Output the (x, y) coordinate of the center of the cell containing the given text.  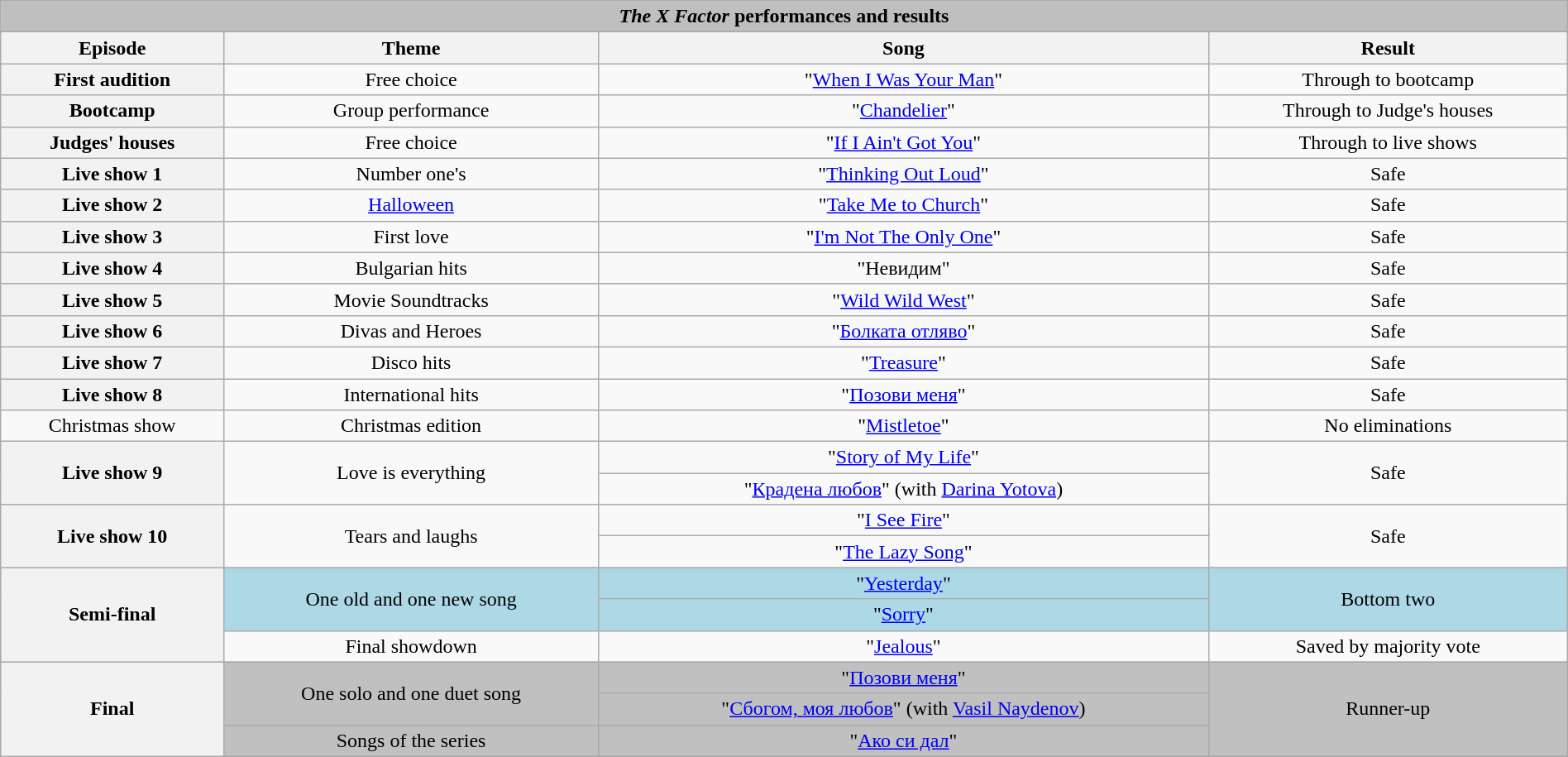
First love (412, 237)
Songs of the series (412, 740)
Christmas edition (412, 426)
Disco hits (412, 362)
"I See Fire" (904, 520)
Bottom two (1388, 599)
Through to Judge's houses (1388, 111)
"The Lazy Song" (904, 552)
"Thinking Out Loud" (904, 174)
Number one's (412, 174)
Through to bootcamp (1388, 79)
"Ако си дал" (904, 740)
"Jealous" (904, 646)
Final showdown (412, 646)
Bulgarian hits (412, 268)
No eliminations (1388, 426)
"Wild Wild West" (904, 299)
Halloween (412, 205)
Live show 3 (112, 237)
Result (1388, 48)
First audition (112, 79)
"Крадена любов" (with Darina Yotova) (904, 489)
Runner-up (1388, 709)
Judges' houses (112, 142)
Song (904, 48)
Episode (112, 48)
Divas and Heroes (412, 331)
Theme (412, 48)
"Chandelier" (904, 111)
"Невидим" (904, 268)
"Mistletoe" (904, 426)
"If I Ain't Got You" (904, 142)
"Story of My Life" (904, 458)
One old and one new song (412, 599)
"I'm Not The Only One" (904, 237)
Live show 9 (112, 473)
Final (112, 709)
Live show 5 (112, 299)
"Take Me to Church" (904, 205)
Movie Soundtracks (412, 299)
Saved by majority vote (1388, 646)
"Yesterday" (904, 583)
Semi-final (112, 615)
Through to live shows (1388, 142)
"Болката отляво" (904, 331)
"Sorry" (904, 615)
"Treasure" (904, 362)
Live show 4 (112, 268)
Live show 8 (112, 395)
Bootcamp (112, 111)
Live show 1 (112, 174)
Love is everything (412, 473)
Live show 6 (112, 331)
One solo and one duet song (412, 693)
Group performance (412, 111)
"Сбогом, моя любов" (with Vasil Naydenov) (904, 709)
Tears and laughs (412, 536)
"When I Was Your Man" (904, 79)
Live show 2 (112, 205)
Christmas show (112, 426)
International hits (412, 395)
Live show 10 (112, 536)
Live show 7 (112, 362)
The X Factor performances and results (784, 17)
